From the cell containing the given text, extract its center point as (X, Y) coordinate. 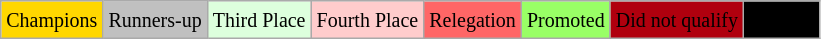
Relegation (473, 20)
Did not qualify (676, 20)
Fourth Place (368, 20)
Champions (52, 20)
Promoted (566, 20)
not held (781, 20)
Runners-up (155, 20)
Third Place (259, 20)
